Provide the [x, y] coordinate of the cell's center where the given text is located.  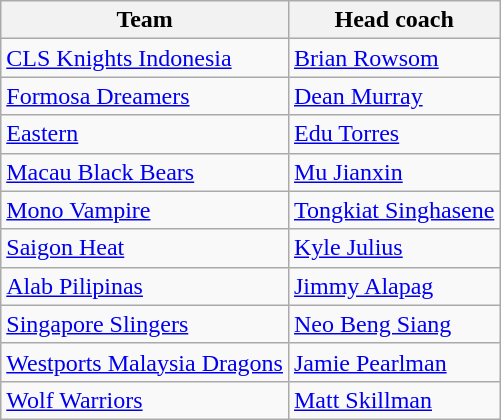
Saigon Heat [145, 248]
Brian Rowsom [394, 58]
Jimmy Alapag [394, 286]
Macau Black Bears [145, 172]
Singapore Slingers [145, 324]
Dean Murray [394, 96]
Matt Skillman [394, 400]
Tongkiat Singhasene [394, 210]
Wolf Warriors [145, 400]
Eastern [145, 134]
Formosa Dreamers [145, 96]
Jamie Pearlman [394, 362]
CLS Knights Indonesia [145, 58]
Edu Torres [394, 134]
Team [145, 20]
Alab Pilipinas [145, 286]
Neo Beng Siang [394, 324]
Mu Jianxin [394, 172]
Head coach [394, 20]
Kyle Julius [394, 248]
Westports Malaysia Dragons [145, 362]
Mono Vampire [145, 210]
